Extract the (x, y) coordinate from the center of the cell holding the provided text.  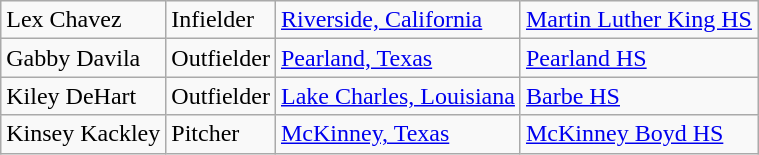
Lake Charles, Louisiana (398, 96)
Infielder (221, 20)
Pearland, Texas (398, 58)
McKinney Boyd HS (638, 134)
Lex Chavez (84, 20)
Martin Luther King HS (638, 20)
Pitcher (221, 134)
Pearland HS (638, 58)
Barbe HS (638, 96)
Gabby Davila (84, 58)
Kiley DeHart (84, 96)
Kinsey Kackley (84, 134)
McKinney, Texas (398, 134)
Riverside, California (398, 20)
